Return the [X, Y] coordinate for the center point of the cell that contains the specified text.  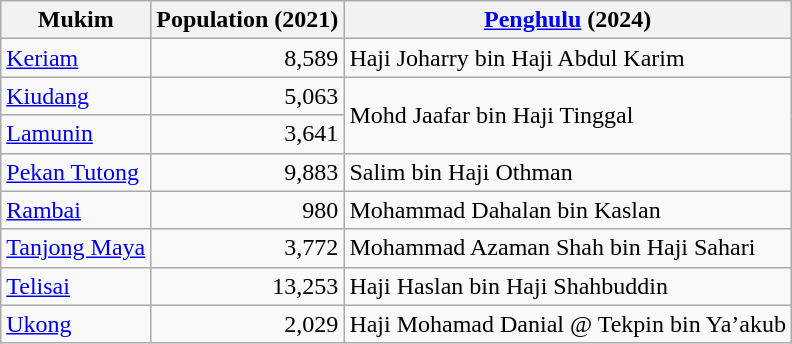
3,772 [248, 248]
Lamunin [76, 134]
3,641 [248, 134]
Pekan Tutong [76, 172]
Haji Mohamad Danial @ Tekpin bin Ya’akub [568, 324]
13,253 [248, 286]
5,063 [248, 96]
Haji Joharry bin Haji Abdul Karim [568, 58]
Population (2021) [248, 20]
Tanjong Maya [76, 248]
980 [248, 210]
9,883 [248, 172]
Salim bin Haji Othman [568, 172]
Penghulu (2024) [568, 20]
Kiudang [76, 96]
8,589 [248, 58]
Mohammad Azaman Shah bin Haji Sahari [568, 248]
Telisai [76, 286]
Keriam [76, 58]
Ukong [76, 324]
Mohammad Dahalan bin Kaslan [568, 210]
Mukim [76, 20]
Rambai [76, 210]
Mohd Jaafar bin Haji Tinggal [568, 115]
Haji Haslan bin Haji Shahbuddin [568, 286]
2,029 [248, 324]
